Identify which cell holds the provided text, then report its [x, y] central coordinate. 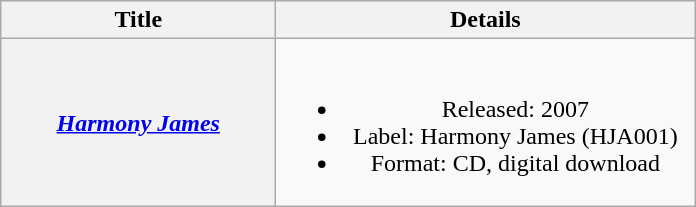
Released: 2007Label: Harmony James (HJA001)Format: CD, digital download [486, 122]
Harmony James [138, 122]
Details [486, 20]
Title [138, 20]
